Pinpoint the cell where the given text exists, returning its [X, Y] midpoint coordinate. 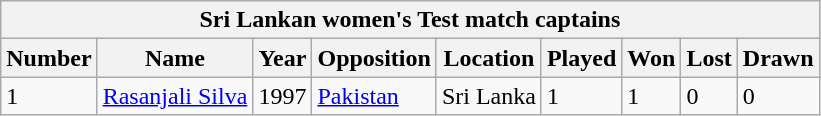
Location [488, 58]
Number [49, 58]
1997 [282, 96]
Sri Lanka [488, 96]
Name [175, 58]
Rasanjali Silva [175, 96]
Sri Lankan women's Test match captains [410, 20]
Played [581, 58]
Won [652, 58]
Year [282, 58]
Pakistan [374, 96]
Opposition [374, 58]
Drawn [778, 58]
Lost [709, 58]
